Find where the given text appears and provide that cell's center as [X, Y] coordinate. 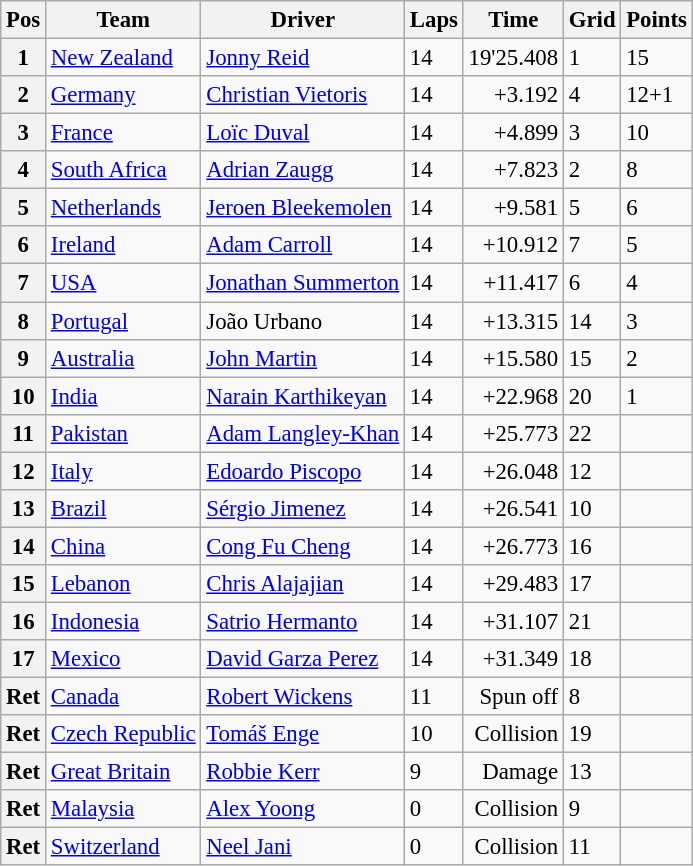
Sérgio Jimenez [303, 509]
Jonny Reid [303, 58]
Adam Langley-Khan [303, 433]
+13.315 [513, 321]
Adrian Zaugg [303, 170]
Points [656, 20]
+10.912 [513, 245]
Chris Alajajian [303, 584]
19'25.408 [513, 58]
India [124, 396]
Canada [124, 697]
Time [513, 20]
USA [124, 283]
12+1 [656, 95]
18 [592, 659]
Australia [124, 358]
Germany [124, 95]
Jonathan Summerton [303, 283]
Pos [24, 20]
David Garza Perez [303, 659]
Czech Republic [124, 734]
21 [592, 621]
+7.823 [513, 170]
Driver [303, 20]
+22.968 [513, 396]
Italy [124, 471]
Great Britain [124, 772]
+4.899 [513, 133]
+31.107 [513, 621]
Netherlands [124, 208]
Laps [434, 20]
+26.048 [513, 471]
Team [124, 20]
Jeroen Bleekemolen [303, 208]
+15.580 [513, 358]
20 [592, 396]
+26.541 [513, 509]
19 [592, 734]
Ireland [124, 245]
New Zealand [124, 58]
+25.773 [513, 433]
+26.773 [513, 546]
France [124, 133]
+11.417 [513, 283]
South Africa [124, 170]
Edoardo Piscopo [303, 471]
Damage [513, 772]
Malaysia [124, 809]
John Martin [303, 358]
Pakistan [124, 433]
Spun off [513, 697]
China [124, 546]
Grid [592, 20]
Loïc Duval [303, 133]
22 [592, 433]
Alex Yoong [303, 809]
Christian Vietoris [303, 95]
Adam Carroll [303, 245]
Satrio Hermanto [303, 621]
Robert Wickens [303, 697]
Brazil [124, 509]
Switzerland [124, 847]
Cong Fu Cheng [303, 546]
João Urbano [303, 321]
Narain Karthikeyan [303, 396]
Portugal [124, 321]
Robbie Kerr [303, 772]
Lebanon [124, 584]
+9.581 [513, 208]
+3.192 [513, 95]
Tomáš Enge [303, 734]
Neel Jani [303, 847]
+29.483 [513, 584]
Mexico [124, 659]
Indonesia [124, 621]
+31.349 [513, 659]
